Identify which cell holds the provided text, then report its [X, Y] central coordinate. 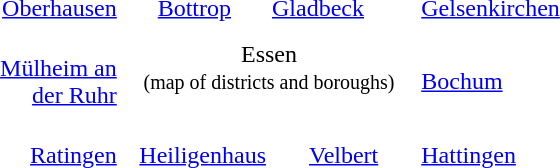
Essen(map of districts and boroughs) [269, 68]
